Return the [x, y] coordinate for the center point of the cell that contains the specified text.  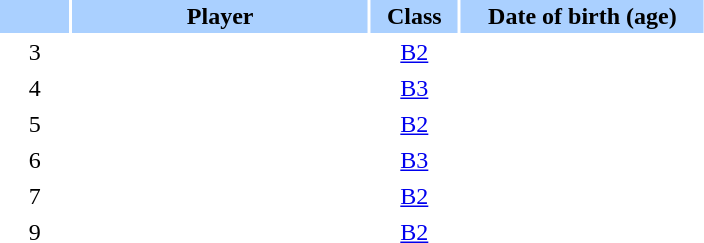
Class [414, 16]
Player [220, 16]
6 [34, 160]
7 [34, 196]
4 [34, 88]
Date of birth (age) [582, 16]
5 [34, 124]
3 [34, 52]
